Output the (X, Y) coordinate of the center of the cell containing the given text.  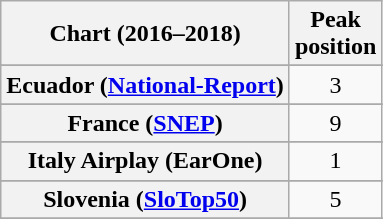
Peakposition (335, 34)
Slovenia (SloTop50) (146, 199)
France (SNEP) (146, 123)
5 (335, 199)
9 (335, 123)
Italy Airplay (EarOne) (146, 161)
3 (335, 85)
Chart (2016–2018) (146, 34)
1 (335, 161)
Ecuador (National-Report) (146, 85)
